For the text-containing cell, return its midpoint in [X, Y] coordinate format. 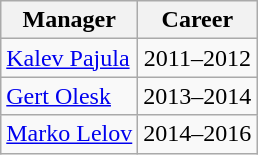
Manager [70, 20]
2014–2016 [198, 134]
Gert Olesk [70, 96]
Kalev Pajula [70, 58]
Career [198, 20]
Marko Lelov [70, 134]
2011–2012 [198, 58]
2013–2014 [198, 96]
